Scan for the cell matching the given text and deliver its [X, Y] coordinate at center. 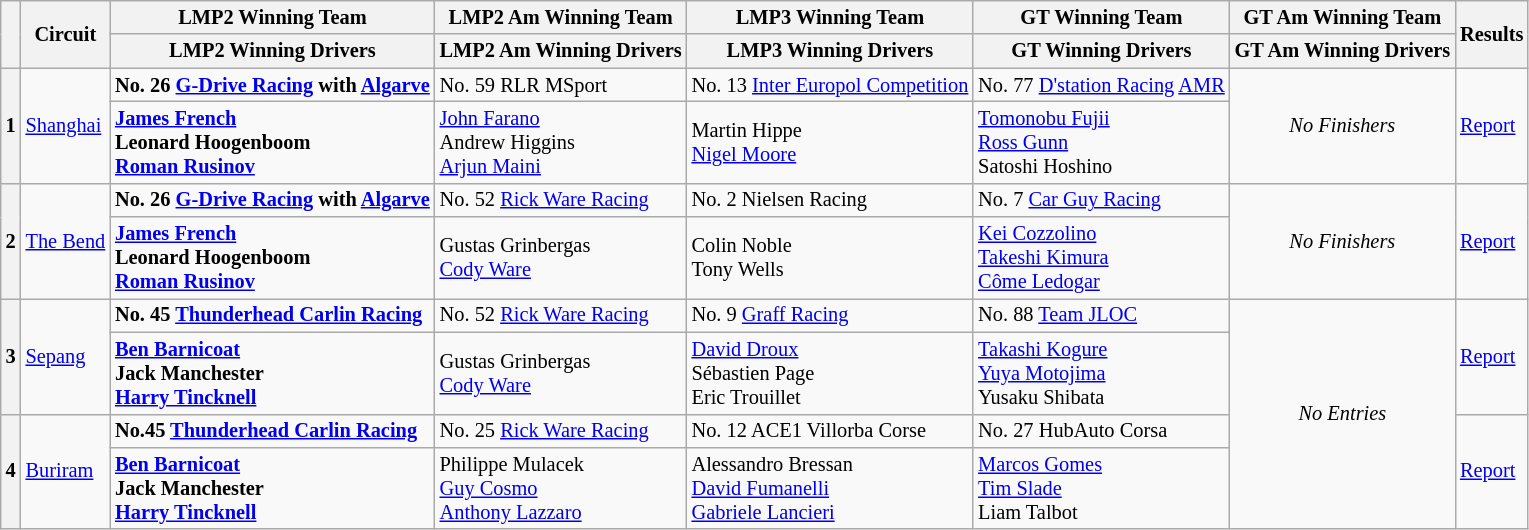
No. 13 Inter Europol Competition [830, 85]
No. 12 ACE1 Villorba Corse [830, 431]
Marcos Gomes Tim Slade Liam Talbot [1101, 488]
Colin Noble Tony Wells [830, 258]
Circuit [66, 34]
Buriram [66, 472]
LMP3 Winning Team [830, 17]
1 [11, 126]
No. 2 Nielsen Racing [830, 200]
Philippe Mulacek Guy Cosmo Anthony Lazzaro [561, 488]
Takashi Kogure Yuya Motojima Yusaku Shibata [1101, 373]
LMP2 Am Winning Drivers [561, 51]
No. 7 Car Guy Racing [1101, 200]
Kei Cozzolino Takeshi Kimura Côme Ledogar [1101, 258]
No. 59 RLR MSport [561, 85]
Martin Hippe Nigel Moore [830, 142]
No.45 Thunderhead Carlin Racing [272, 431]
No. 25 Rick Ware Racing [561, 431]
The Bend [66, 240]
No Entries [1343, 414]
2 [11, 240]
3 [11, 356]
4 [11, 472]
GT Am Winning Team [1343, 17]
No. 45 Thunderhead Carlin Racing [272, 315]
LMP2 Winning Team [272, 17]
No. 27 HubAuto Corsa [1101, 431]
LMP3 Winning Drivers [830, 51]
LMP2 Winning Drivers [272, 51]
GT Am Winning Drivers [1343, 51]
Results [1492, 34]
John Farano Andrew Higgins Arjun Maini [561, 142]
No. 77 D'station Racing AMR [1101, 85]
Alessandro Bressan David Fumanelli Gabriele Lancieri [830, 488]
Sepang [66, 356]
Shanghai [66, 126]
GT Winning Drivers [1101, 51]
No. 88 Team JLOC [1101, 315]
No. 9 Graff Racing [830, 315]
LMP2 Am Winning Team [561, 17]
David Droux Sébastien Page Eric Trouillet [830, 373]
GT Winning Team [1101, 17]
Tomonobu Fujii Ross Gunn Satoshi Hoshino [1101, 142]
